For the text-containing cell, return its midpoint in (X, Y) coordinate format. 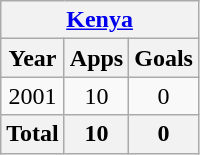
Kenya (100, 20)
Year (33, 58)
2001 (33, 96)
Apps (96, 58)
Total (33, 134)
Goals (164, 58)
